Search for the cell housing the specified text and yield its [x, y] center coordinate. 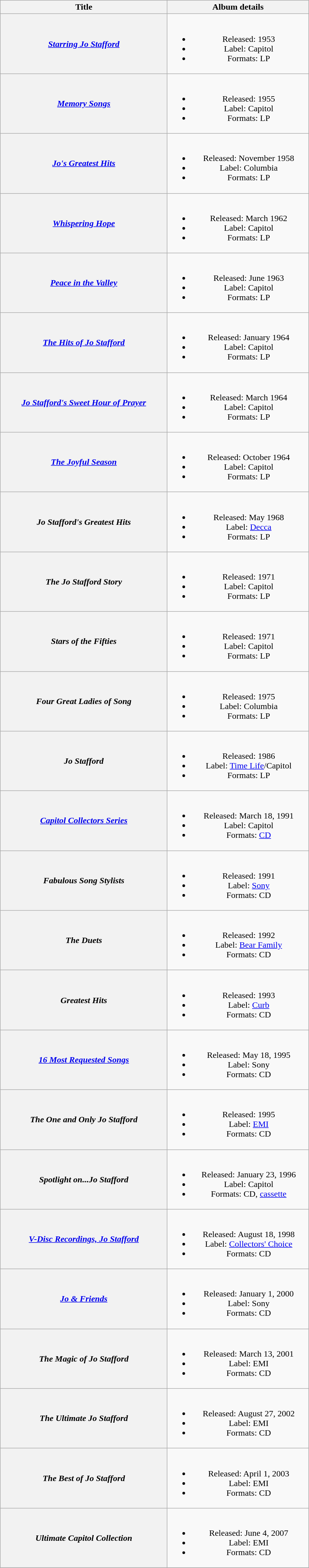
Jo's Greatest Hits [84, 163]
The Joyful Season [84, 462]
Released: June 4, 2007Label: EMIFormats: CD [238, 1538]
Jo Stafford [84, 761]
Released: 1953Label: CapitolFormats: LP [238, 44]
Spotlight on...Jo Stafford [84, 1179]
Released: 1975Label: ColumbiaFormats: LP [238, 701]
16 Most Requested Songs [84, 1060]
Jo Stafford's Sweet Hour of Prayer [84, 402]
Stars of the Fifties [84, 641]
Released: March 18, 1991Label: CapitolFormats: CD [238, 821]
Released: March 1964Label: CapitolFormats: LP [238, 402]
Released: August 27, 2002Label: EMIFormats: CD [238, 1418]
Released: 1995Label: EMIFormats: CD [238, 1120]
Ultimate Capitol Collection [84, 1538]
Jo Stafford's Greatest Hits [84, 522]
Jo & Friends [84, 1299]
Released: 1993Label: CurbFormats: CD [238, 1000]
Whispering Hope [84, 223]
Released: June 1963Label: CapitolFormats: LP [238, 283]
Memory Songs [84, 104]
Fabulous Song Stylists [84, 881]
Released: August 18, 1998Label: Collectors' ChoiceFormats: CD [238, 1239]
Released: January 1964Label: CapitolFormats: LP [238, 343]
Album details [238, 7]
Starring Jo Stafford [84, 44]
Released: November 1958Label: ColumbiaFormats: LP [238, 163]
Released: March 13, 2001Label: EMIFormats: CD [238, 1359]
Released: 1955Label: CapitolFormats: LP [238, 104]
Released: May 18, 1995Label: SonyFormats: CD [238, 1060]
The Magic of Jo Stafford [84, 1359]
Released: January 23, 1996Label: CapitolFormats: CD, cassette [238, 1179]
Four Great Ladies of Song [84, 701]
Peace in the Valley [84, 283]
The Duets [84, 940]
Released: 1986Label: Time Life/CapitolFormats: LP [238, 761]
Released: January 1, 2000Label: SonyFormats: CD [238, 1299]
The One and Only Jo Stafford [84, 1120]
Released: April 1, 2003Label: EMIFormats: CD [238, 1478]
Released: 1991Label: SonyFormats: CD [238, 881]
Released: March 1962Label: CapitolFormats: LP [238, 223]
Title [84, 7]
The Ultimate Jo Stafford [84, 1418]
V-Disc Recordings, Jo Stafford [84, 1239]
Greatest Hits [84, 1000]
Released: May 1968Label: DeccaFormats: LP [238, 522]
Released: October 1964Label: CapitolFormats: LP [238, 462]
The Jo Stafford Story [84, 582]
Released: 1992Label: Bear FamilyFormats: CD [238, 940]
The Best of Jo Stafford [84, 1478]
The Hits of Jo Stafford [84, 343]
Capitol Collectors Series [84, 821]
